Locate the cell with the specified text and output its (x, y) center coordinate. 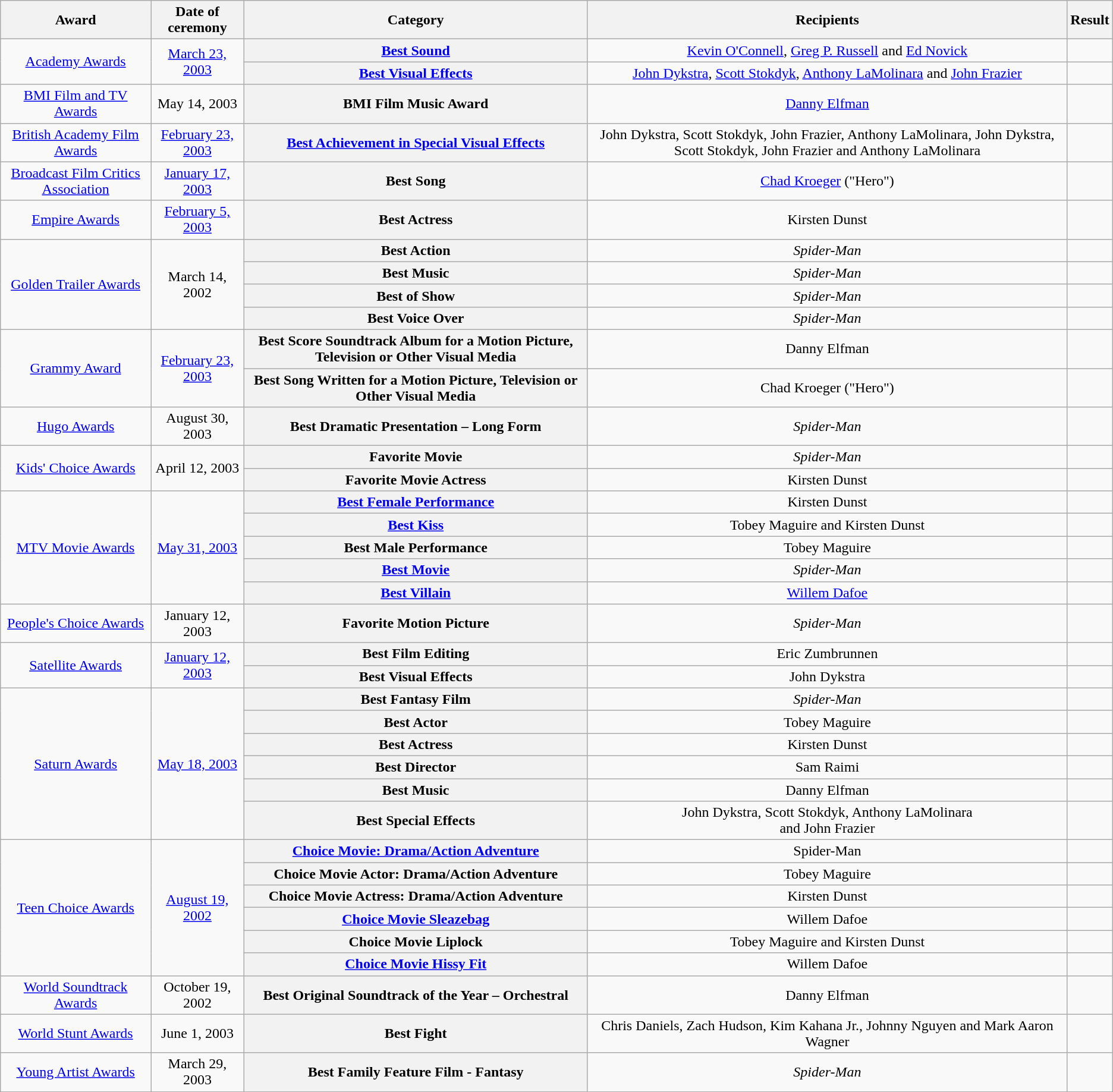
Favorite Motion Picture (416, 623)
Hugo Awards (76, 427)
March 29, 2003 (197, 1072)
May 14, 2003 (197, 103)
Kids' Choice Awards (76, 468)
Kevin O'Connell, Greg P. Russell and Ed Novick (828, 51)
John Dykstra (828, 676)
Best Score Soundtrack Album for a Motion Picture, Television or Other Visual Media (416, 348)
Choice Movie Actress: Drama/Action Adventure (416, 896)
Eric Zumbrunnen (828, 654)
Best Kiss (416, 525)
March 14, 2002 (197, 284)
Choice Movie Liplock (416, 942)
January 17, 2003 (197, 181)
Sam Raimi (828, 767)
BMI Film and TV Awards (76, 103)
Best Movie (416, 570)
Golden Trailer Awards (76, 284)
Choice Movie Hissy Fit (416, 964)
Best Female Performance (416, 502)
Best Male Performance (416, 547)
Best Fight (416, 1033)
August 19, 2002 (197, 908)
Best Director (416, 767)
May 31, 2003 (197, 547)
World Soundtrack Awards (76, 995)
British Academy Film Awards (76, 143)
MTV Movie Awards (76, 547)
Best Actor (416, 722)
February 5, 2003 (197, 220)
August 30, 2003 (197, 427)
Best Special Effects (416, 820)
Best of Show (416, 295)
October 19, 2002 (197, 995)
John Dykstra, Scott Stokdyk, John Frazier, Anthony LaMolinara, John Dykstra, Scott Stokdyk, John Frazier and Anthony LaMolinara (828, 143)
Result (1090, 20)
Grammy Award (76, 368)
Date of ceremony (197, 20)
Teen Choice Awards (76, 908)
Best Voice Over (416, 318)
Best Action (416, 250)
Choice Movie Actor: Drama/Action Adventure (416, 874)
People's Choice Awards (76, 623)
Favorite Movie Actress (416, 480)
June 1, 2003 (197, 1033)
Best Film Editing (416, 654)
Category (416, 20)
World Stunt Awards (76, 1033)
Empire Awards (76, 220)
March 23, 2003 (197, 62)
Best Original Soundtrack of the Year – Orchestral (416, 995)
Favorite Movie (416, 457)
Satellite Awards (76, 665)
Best Family Feature Film - Fantasy (416, 1072)
Best Song Written for a Motion Picture, Television or Other Visual Media (416, 388)
Saturn Awards (76, 763)
John Dykstra, Scott Stokdyk, Anthony LaMolinaraand John Frazier (828, 820)
Best Fantasy Film (416, 699)
John Dykstra, Scott Stokdyk, Anthony LaMolinara and John Frazier (828, 73)
Young Artist Awards (76, 1072)
Choice Movie: Drama/Action Adventure (416, 851)
April 12, 2003 (197, 468)
Broadcast Film Critics Association (76, 181)
BMI Film Music Award (416, 103)
Best Villain (416, 593)
Best Dramatic Presentation – Long Form (416, 427)
Recipients (828, 20)
Best Sound (416, 51)
Best Song (416, 181)
Chris Daniels, Zach Hudson, Kim Kahana Jr., Johnny Nguyen and Mark Aaron Wagner (828, 1033)
Choice Movie Sleazebag (416, 919)
Academy Awards (76, 62)
Best Achievement in Special Visual Effects (416, 143)
Award (76, 20)
May 18, 2003 (197, 763)
